Extract the (x, y) coordinate from the center of the cell holding the provided text.  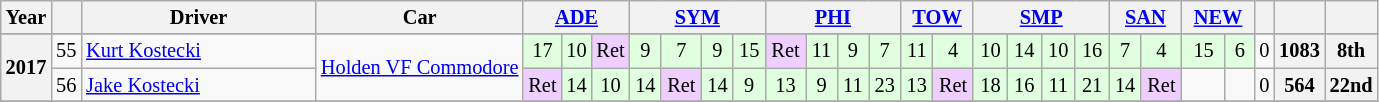
22nd (1352, 85)
Year (26, 17)
NEW (1218, 17)
2017 (26, 68)
6 (1240, 51)
PHI (833, 17)
SYM (697, 17)
564 (1299, 85)
TOW (938, 17)
17 (542, 51)
55 (66, 51)
Kurt Kostecki (198, 51)
SMP (1041, 17)
Jake Kostecki (198, 85)
ADE (576, 17)
56 (66, 85)
1083 (1299, 51)
23 (885, 85)
8th (1352, 51)
Holden VF Commodore (420, 68)
21 (1092, 85)
Driver (198, 17)
18 (990, 85)
Car (420, 17)
SAN (1146, 17)
